Find where the given text appears and provide that cell's center as [x, y] coordinate. 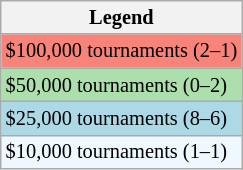
$50,000 tournaments (0–2) [122, 85]
$100,000 tournaments (2–1) [122, 51]
$25,000 tournaments (8–6) [122, 118]
$10,000 tournaments (1–1) [122, 152]
Legend [122, 17]
